For the text-containing cell, return its midpoint in [x, y] coordinate format. 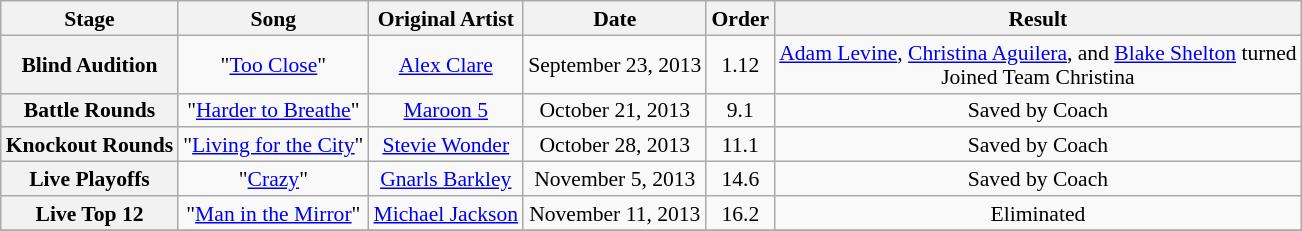
Blind Audition [90, 64]
Stage [90, 18]
Eliminated [1038, 213]
Alex Clare [446, 64]
November 11, 2013 [614, 213]
Live Top 12 [90, 213]
October 28, 2013 [614, 145]
Battle Rounds [90, 110]
Song [273, 18]
October 21, 2013 [614, 110]
"Living for the City" [273, 145]
Live Playoffs [90, 179]
"Too Close" [273, 64]
November 5, 2013 [614, 179]
Gnarls Barkley [446, 179]
Adam Levine, Christina Aguilera, and Blake Shelton turnedJoined Team Christina [1038, 64]
September 23, 2013 [614, 64]
"Harder to Breathe" [273, 110]
"Man in the Mirror" [273, 213]
11.1 [740, 145]
Order [740, 18]
Result [1038, 18]
Knockout Rounds [90, 145]
Maroon 5 [446, 110]
Date [614, 18]
Original Artist [446, 18]
Stevie Wonder [446, 145]
Michael Jackson [446, 213]
1.12 [740, 64]
"Crazy" [273, 179]
16.2 [740, 213]
14.6 [740, 179]
9.1 [740, 110]
